Find where the given text appears and provide that cell's center as [X, Y] coordinate. 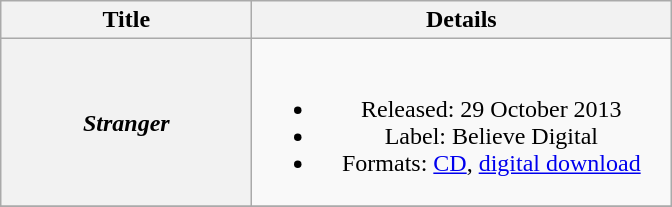
Stranger [126, 122]
Details [462, 20]
Released: 29 October 2013Label: Believe DigitalFormats: CD, digital download [462, 122]
Title [126, 20]
